Detect which cell encompasses the target text, then output its [X, Y] center coordinate. 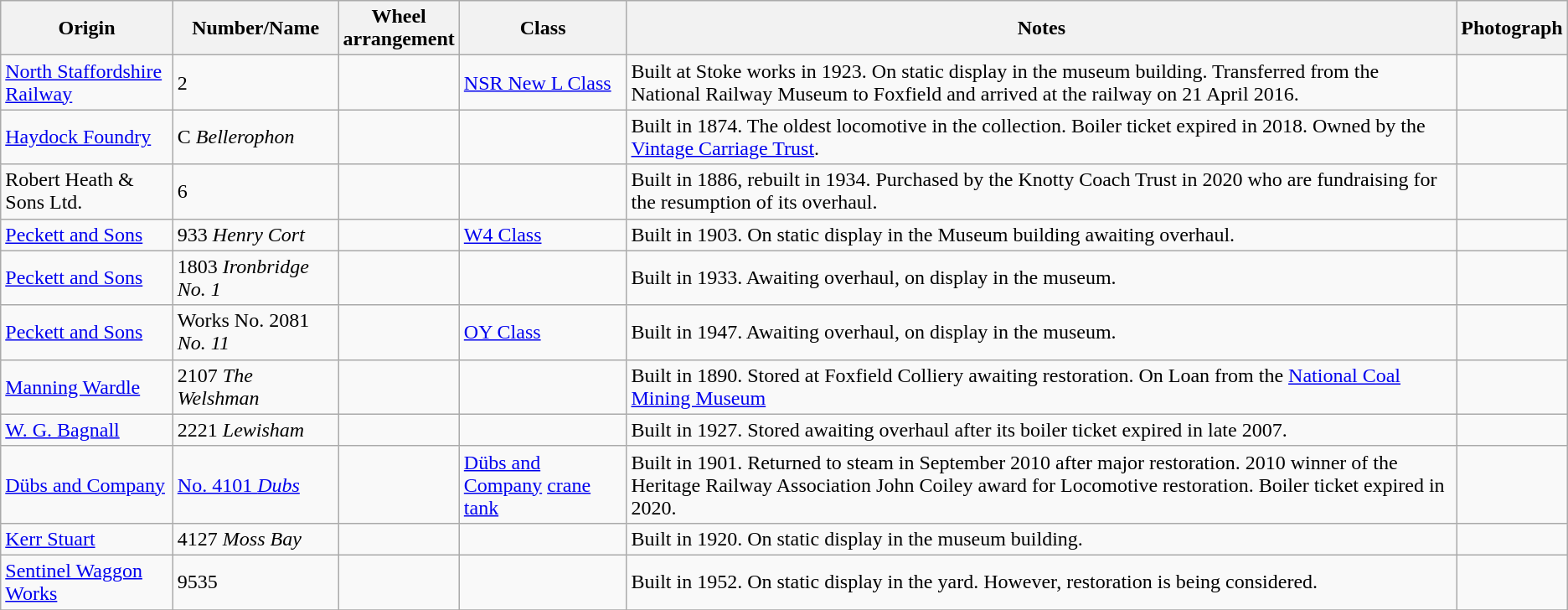
Wheelarrangement [399, 28]
4127 Moss Bay [255, 539]
C Bellerophon [255, 137]
2221 Lewisham [255, 430]
1803 Ironbridge No. 1 [255, 278]
Dübs and Company [87, 484]
Built in 1920. On static display in the museum building. [1042, 539]
Sentinel Waggon Works [87, 582]
Built in 1933. Awaiting overhaul, on display in the museum. [1042, 278]
9535 [255, 582]
Works No. 2081 No. 11 [255, 332]
NSR New L Class [543, 82]
Manning Wardle [87, 387]
Number/Name [255, 28]
Built in 1890. Stored at Foxfield Colliery awaiting restoration. On Loan from the National Coal Mining Museum [1042, 387]
Built in 1886, rebuilt in 1934. Purchased by the Knotty Coach Trust in 2020 who are fundraising for the resumption of its overhaul. [1042, 191]
6 [255, 191]
W4 Class [543, 235]
Class [543, 28]
Haydock Foundry [87, 137]
Notes [1042, 28]
Photograph [1512, 28]
OY Class [543, 332]
Built in 1927. Stored awaiting overhaul after its boiler ticket expired in late 2007. [1042, 430]
North Staffordshire Railway [87, 82]
Origin [87, 28]
2 [255, 82]
Robert Heath & Sons Ltd. [87, 191]
933 Henry Cort [255, 235]
Built in 1903. On static display in the Museum building awaiting overhaul. [1042, 235]
Built in 1952. On static display in the yard. However, restoration is being considered. [1042, 582]
W. G. Bagnall [87, 430]
Built in 1874. The oldest locomotive in the collection. Boiler ticket expired in 2018. Owned by the Vintage Carriage Trust. [1042, 137]
Kerr Stuart [87, 539]
Dübs and Company crane tank [543, 484]
2107 The Welshman [255, 387]
No. 4101 Dubs [255, 484]
Built in 1947. Awaiting overhaul, on display in the museum. [1042, 332]
